Identify which cell holds the provided text, then report its [x, y] central coordinate. 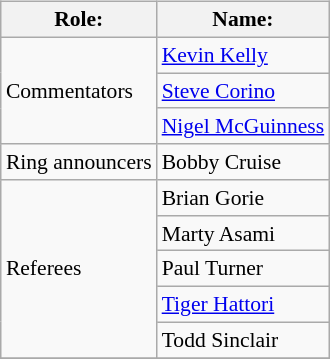
Paul Turner [244, 269]
Kevin Kelly [244, 55]
Tiger Hattori [244, 305]
Referees [79, 269]
Todd Sinclair [244, 340]
Steve Corino [244, 91]
Bobby Cruise [244, 162]
Commentators [79, 90]
Marty Asami [244, 233]
Nigel McGuinness [244, 126]
Name: [244, 20]
Role: [79, 20]
Ring announcers [79, 162]
Brian Gorie [244, 198]
